Output the (x, y) coordinate of the center of the cell containing the given text.  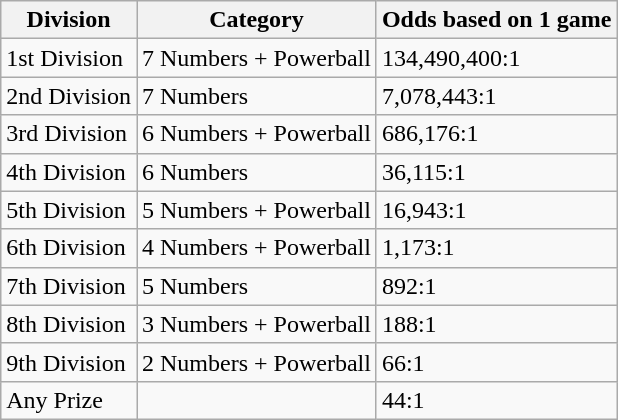
44:1 (496, 400)
892:1 (496, 286)
Category (256, 20)
8th Division (69, 324)
6 Numbers (256, 172)
7 Numbers + Powerball (256, 58)
3 Numbers + Powerball (256, 324)
134,490,400:1 (496, 58)
Odds based on 1 game (496, 20)
Division (69, 20)
5 Numbers (256, 286)
7th Division (69, 286)
4th Division (69, 172)
2 Numbers + Powerball (256, 362)
7,078,443:1 (496, 96)
4 Numbers + Powerball (256, 248)
66:1 (496, 362)
3rd Division (69, 134)
9th Division (69, 362)
188:1 (496, 324)
1,173:1 (496, 248)
7 Numbers (256, 96)
5th Division (69, 210)
6th Division (69, 248)
6 Numbers + Powerball (256, 134)
36,115:1 (496, 172)
16,943:1 (496, 210)
1st Division (69, 58)
5 Numbers + Powerball (256, 210)
2nd Division (69, 96)
686,176:1 (496, 134)
Any Prize (69, 400)
